Determine the (x, y) coordinate at the center of the cell enclosing the given text.  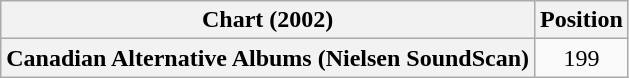
Position (582, 20)
199 (582, 58)
Chart (2002) (268, 20)
Canadian Alternative Albums (Nielsen SoundScan) (268, 58)
